Scan for the cell matching the given text and deliver its (X, Y) coordinate at center. 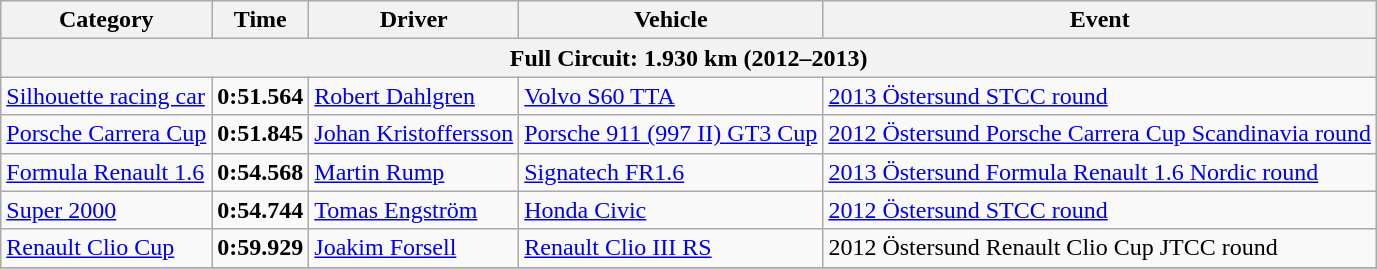
0:54.744 (260, 210)
2012 Östersund Renault Clio Cup JTCC round (1100, 248)
Silhouette racing car (106, 96)
Robert Dahlgren (414, 96)
Porsche 911 (997 II) GT3 Cup (671, 134)
Volvo S60 TTA (671, 96)
Category (106, 20)
Event (1100, 20)
Super 2000 (106, 210)
0:59.929 (260, 248)
Vehicle (671, 20)
Joakim Forsell (414, 248)
Renault Clio Cup (106, 248)
0:51.564 (260, 96)
Tomas Engström (414, 210)
Johan Kristoffersson (414, 134)
Honda Civic (671, 210)
Martin Rump (414, 172)
Full Circuit: 1.930 km (2012–2013) (689, 58)
Driver (414, 20)
0:51.845 (260, 134)
Signatech FR1.6 (671, 172)
2012 Östersund Porsche Carrera Cup Scandinavia round (1100, 134)
2013 Östersund STCC round (1100, 96)
0:54.568 (260, 172)
Renault Clio III RS (671, 248)
2013 Östersund Formula Renault 1.6 Nordic round (1100, 172)
2012 Östersund STCC round (1100, 210)
Porsche Carrera Cup (106, 134)
Formula Renault 1.6 (106, 172)
Time (260, 20)
